Determine the (X, Y) coordinate at the center of the cell enclosing the given text.  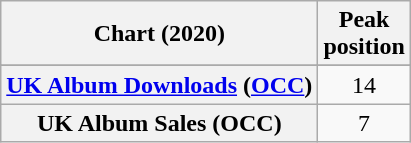
Chart (2020) (160, 34)
UK Album Downloads (OCC) (160, 85)
Peakposition (364, 34)
7 (364, 123)
14 (364, 85)
UK Album Sales (OCC) (160, 123)
